From the cell containing the given text, extract its center point as [x, y] coordinate. 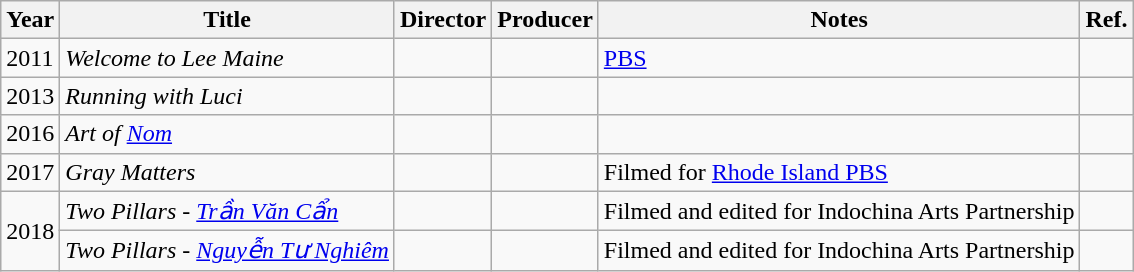
PBS [839, 58]
Running with Luci [228, 96]
Two Pillars - Trần Văn Cẩn [228, 211]
Producer [546, 20]
2018 [30, 230]
Director [442, 20]
2011 [30, 58]
Ref. [1106, 20]
Two Pillars - Nguyễn Tư Nghiêm [228, 251]
Year [30, 20]
2017 [30, 172]
Notes [839, 20]
2016 [30, 134]
Gray Matters [228, 172]
Filmed for Rhode Island PBS [839, 172]
Title [228, 20]
Art of Nom [228, 134]
2013 [30, 96]
Welcome to Lee Maine [228, 58]
